Extract the [X, Y] coordinate from the center of the cell holding the provided text.  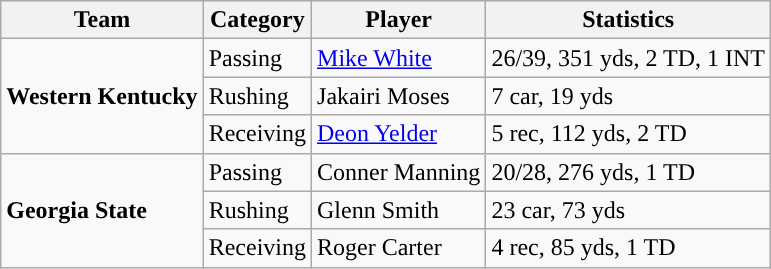
Category [257, 20]
Player [399, 20]
Conner Manning [399, 172]
5 rec, 112 yds, 2 TD [628, 134]
26/39, 351 yds, 2 TD, 1 INT [628, 58]
Mike White [399, 58]
Deon Yelder [399, 134]
Jakairi Moses [399, 96]
23 car, 73 yds [628, 210]
20/28, 276 yds, 1 TD [628, 172]
Statistics [628, 20]
Roger Carter [399, 248]
4 rec, 85 yds, 1 TD [628, 248]
Team [102, 20]
Glenn Smith [399, 210]
Western Kentucky [102, 96]
7 car, 19 yds [628, 96]
Georgia State [102, 210]
